Search for the cell housing the specified text and yield its (X, Y) center coordinate. 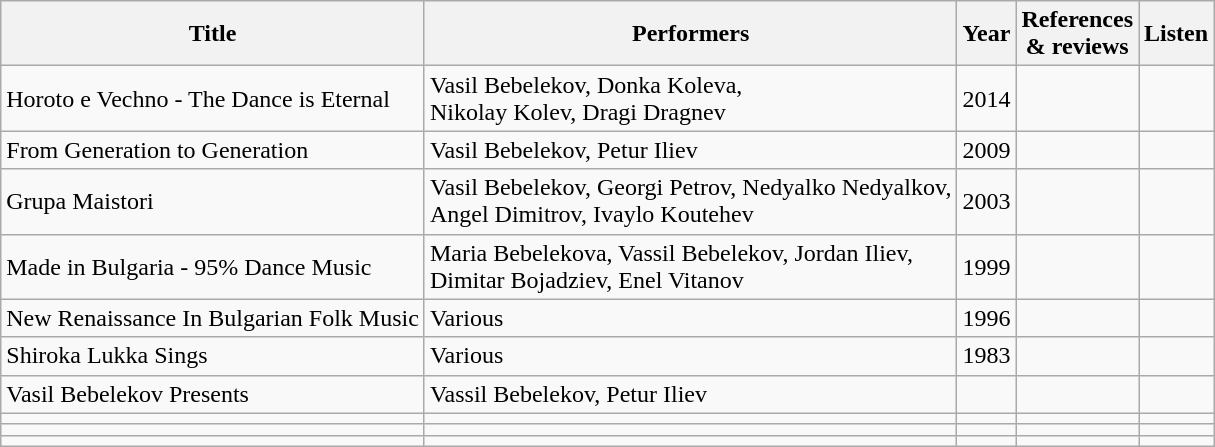
Performers (690, 34)
Listen (1176, 34)
Year (986, 34)
2009 (986, 150)
Vasil Bebelekov Presents (213, 394)
1983 (986, 356)
Made in Bulgaria - 95% Dance Music (213, 266)
New Renaissance In Bulgarian Folk Music (213, 318)
1999 (986, 266)
1996 (986, 318)
References& reviews (1078, 34)
2014 (986, 98)
Title (213, 34)
Vasil Bebelekov, Donka Koleva,Nikolay Kolev, Dragi Dragnev (690, 98)
From Generation to Generation (213, 150)
Vassil Bebelekov, Petur Iliev (690, 394)
Vasil Bebelekov, Georgi Petrov, Nedyalko Nedyalkov,Angel Dimitrov, Ivaylo Koutehev (690, 202)
Maria Bebelekova, Vassil Bebelekov, Jordan Iliev,Dimitar Bojadziev, Enel Vitanov (690, 266)
2003 (986, 202)
Horoto e Vechno - The Dance is Eternal (213, 98)
Vasil Bebelekov, Petur Iliev (690, 150)
Grupa Maistori (213, 202)
Shiroka Lukka Sings (213, 356)
